From the cell containing the given text, extract its center point as (x, y) coordinate. 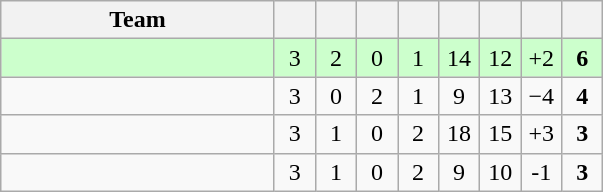
12 (500, 58)
4 (582, 96)
Team (138, 20)
10 (500, 172)
6 (582, 58)
18 (460, 134)
-1 (542, 172)
14 (460, 58)
+3 (542, 134)
15 (500, 134)
−4 (542, 96)
13 (500, 96)
+2 (542, 58)
